Search for the cell housing the specified text and yield its [x, y] center coordinate. 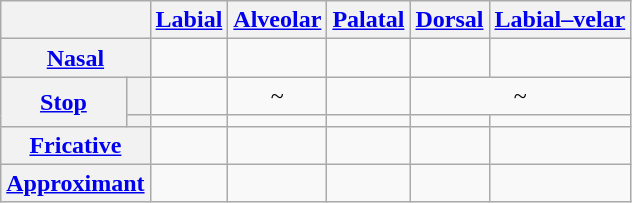
Labial–velar [560, 20]
Approximant [76, 183]
Stop [64, 102]
Labial [189, 20]
Fricative [76, 145]
Alveolar [278, 20]
Dorsal [450, 20]
Palatal [368, 20]
Nasal [76, 58]
